For the text-containing cell, return its midpoint in [x, y] coordinate format. 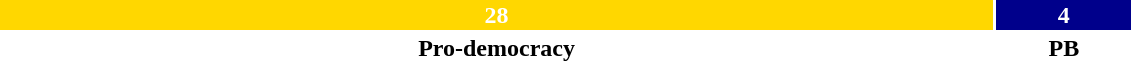
28 [496, 15]
4 [1064, 15]
